Find where the given text appears and provide that cell's center as (X, Y) coordinate. 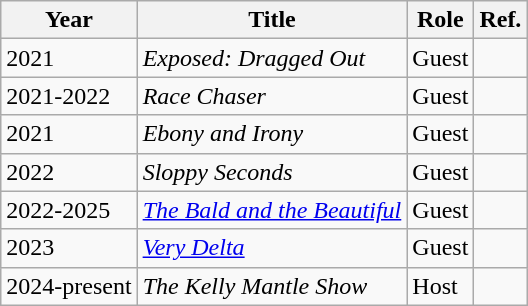
Role (440, 20)
The Kelly Mantle Show (272, 286)
Year (69, 20)
2022 (69, 172)
Race Chaser (272, 96)
Exposed: Dragged Out (272, 58)
Ebony and Irony (272, 134)
2021-2022 (69, 96)
2023 (69, 248)
2024-present (69, 286)
2022-2025 (69, 210)
Title (272, 20)
Host (440, 286)
The Bald and the Beautiful (272, 210)
Sloppy Seconds (272, 172)
Very Delta (272, 248)
Ref. (500, 20)
